Extract the (X, Y) coordinate from the center of the cell holding the provided text.  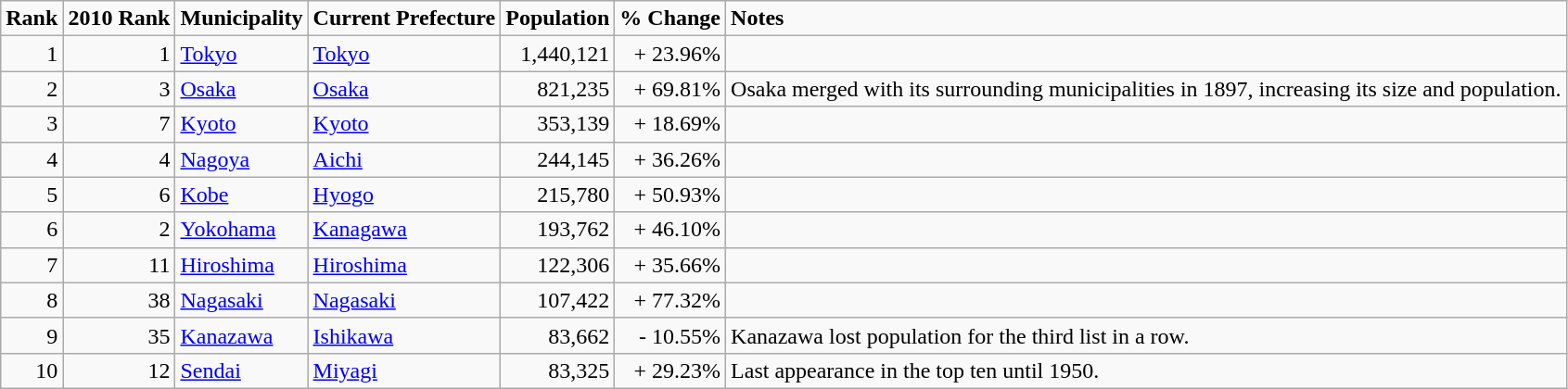
% Change (670, 19)
+ 69.81% (670, 89)
821,235 (558, 89)
11 (119, 265)
Kanagawa (404, 230)
83,662 (558, 335)
Osaka merged with its surrounding municipalities in 1897, increasing its size and population. (1146, 89)
Last appearance in the top ten until 1950. (1146, 370)
83,325 (558, 370)
122,306 (558, 265)
Population (558, 19)
+ 36.26% (670, 159)
Hyogo (404, 194)
+ 23.96% (670, 54)
2010 Rank (119, 19)
Kanazawa lost population for the third list in a row. (1146, 335)
Aichi (404, 159)
Notes (1146, 19)
215,780 (558, 194)
38 (119, 300)
107,422 (558, 300)
Municipality (241, 19)
Kanazawa (241, 335)
+ 29.23% (670, 370)
1,440,121 (558, 54)
+ 50.93% (670, 194)
8 (32, 300)
9 (32, 335)
353,139 (558, 124)
Yokohama (241, 230)
193,762 (558, 230)
Miyagi (404, 370)
244,145 (558, 159)
35 (119, 335)
+ 18.69% (670, 124)
Rank (32, 19)
+ 77.32% (670, 300)
- 10.55% (670, 335)
5 (32, 194)
+ 46.10% (670, 230)
Current Prefecture (404, 19)
Nagoya (241, 159)
12 (119, 370)
Ishikawa (404, 335)
+ 35.66% (670, 265)
10 (32, 370)
Sendai (241, 370)
Kobe (241, 194)
